Return the (x, y) coordinate for the center point of the cell that contains the specified text.  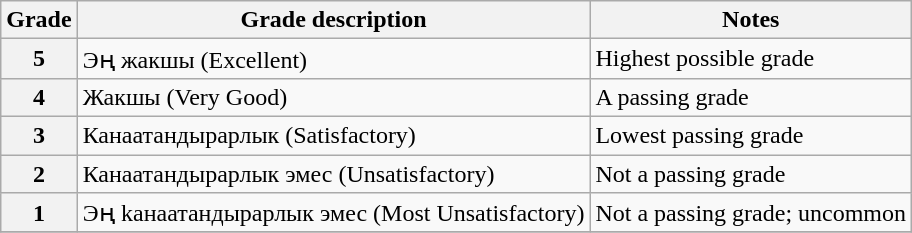
1 (39, 213)
Grade (39, 20)
Канаатандырарлык эмес (Unsatisfactory) (334, 173)
Not a passing grade (751, 173)
Эң kанаатандырарлык эмес (Most Unsatisfactory) (334, 213)
Not a passing grade; uncommon (751, 213)
Highest possible grade (751, 59)
4 (39, 97)
2 (39, 173)
Жакшы (Very Good) (334, 97)
A passing grade (751, 97)
Notes (751, 20)
Канаатандырарлык (Satisfactory) (334, 135)
Эң жакшы (Excellent) (334, 59)
Grade description (334, 20)
5 (39, 59)
Lowest passing grade (751, 135)
3 (39, 135)
